Pinpoint the cell where the given text exists, returning its [X, Y] midpoint coordinate. 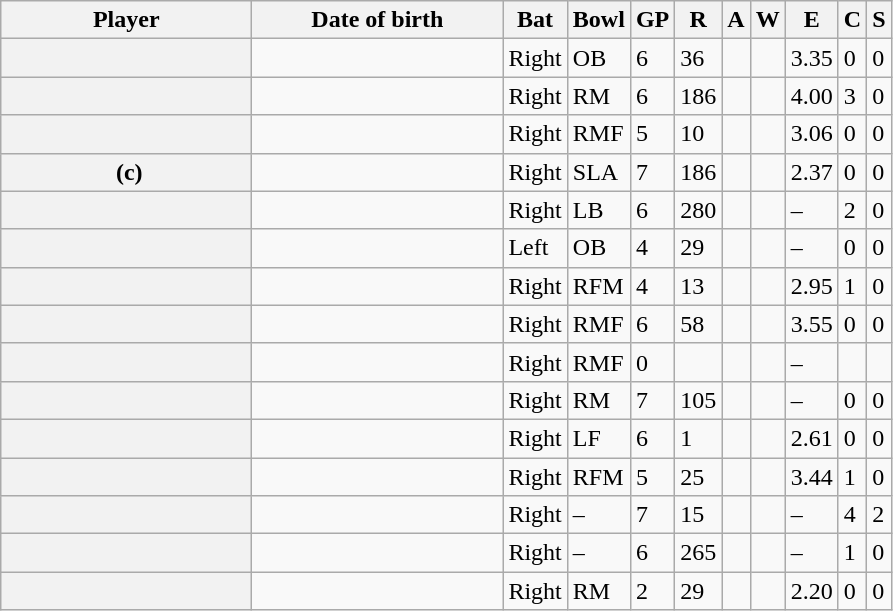
LB [598, 210]
15 [698, 515]
36 [698, 58]
265 [698, 553]
58 [698, 324]
280 [698, 210]
3.06 [812, 134]
W [768, 20]
S [879, 20]
4.00 [812, 96]
3 [852, 96]
25 [698, 477]
2.37 [812, 172]
(c) [126, 172]
Bat [535, 20]
13 [698, 286]
3.44 [812, 477]
LF [598, 438]
A [736, 20]
Player [126, 20]
SLA [598, 172]
E [812, 20]
C [852, 20]
3.35 [812, 58]
GP [652, 20]
Left [535, 248]
R [698, 20]
Date of birth [378, 20]
10 [698, 134]
2.61 [812, 438]
3.55 [812, 324]
2.95 [812, 286]
2.20 [812, 591]
Bowl [598, 20]
105 [698, 400]
